Return the (x, y) coordinate for the center point of the cell that contains the specified text.  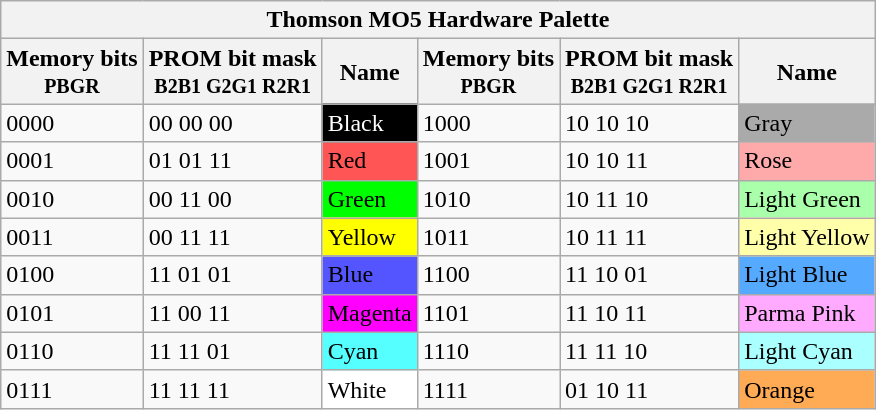
00 00 00 (232, 123)
0110 (72, 351)
Parma Pink (807, 313)
Blue (370, 275)
Magenta (370, 313)
1001 (488, 161)
0000 (72, 123)
Light Cyan (807, 351)
1000 (488, 123)
11 10 01 (650, 275)
01 01 11 (232, 161)
11 00 11 (232, 313)
Light Blue (807, 275)
Orange (807, 389)
0101 (72, 313)
10 11 10 (650, 199)
1100 (488, 275)
Light Yellow (807, 237)
Black (370, 123)
00 11 00 (232, 199)
Red (370, 161)
Light Green (807, 199)
11 11 11 (232, 389)
0010 (72, 199)
1011 (488, 237)
Rose (807, 161)
1111 (488, 389)
White (370, 389)
11 11 10 (650, 351)
01 10 11 (650, 389)
11 10 11 (650, 313)
Green (370, 199)
0001 (72, 161)
0100 (72, 275)
1101 (488, 313)
0011 (72, 237)
10 11 11 (650, 237)
00 11 11 (232, 237)
Cyan (370, 351)
11 11 01 (232, 351)
11 01 01 (232, 275)
Yellow (370, 237)
10 10 11 (650, 161)
1010 (488, 199)
Gray (807, 123)
Thomson MO5 Hardware Palette (438, 20)
0111 (72, 389)
10 10 10 (650, 123)
1110 (488, 351)
